Scan for the cell matching the given text and deliver its (x, y) coordinate at center. 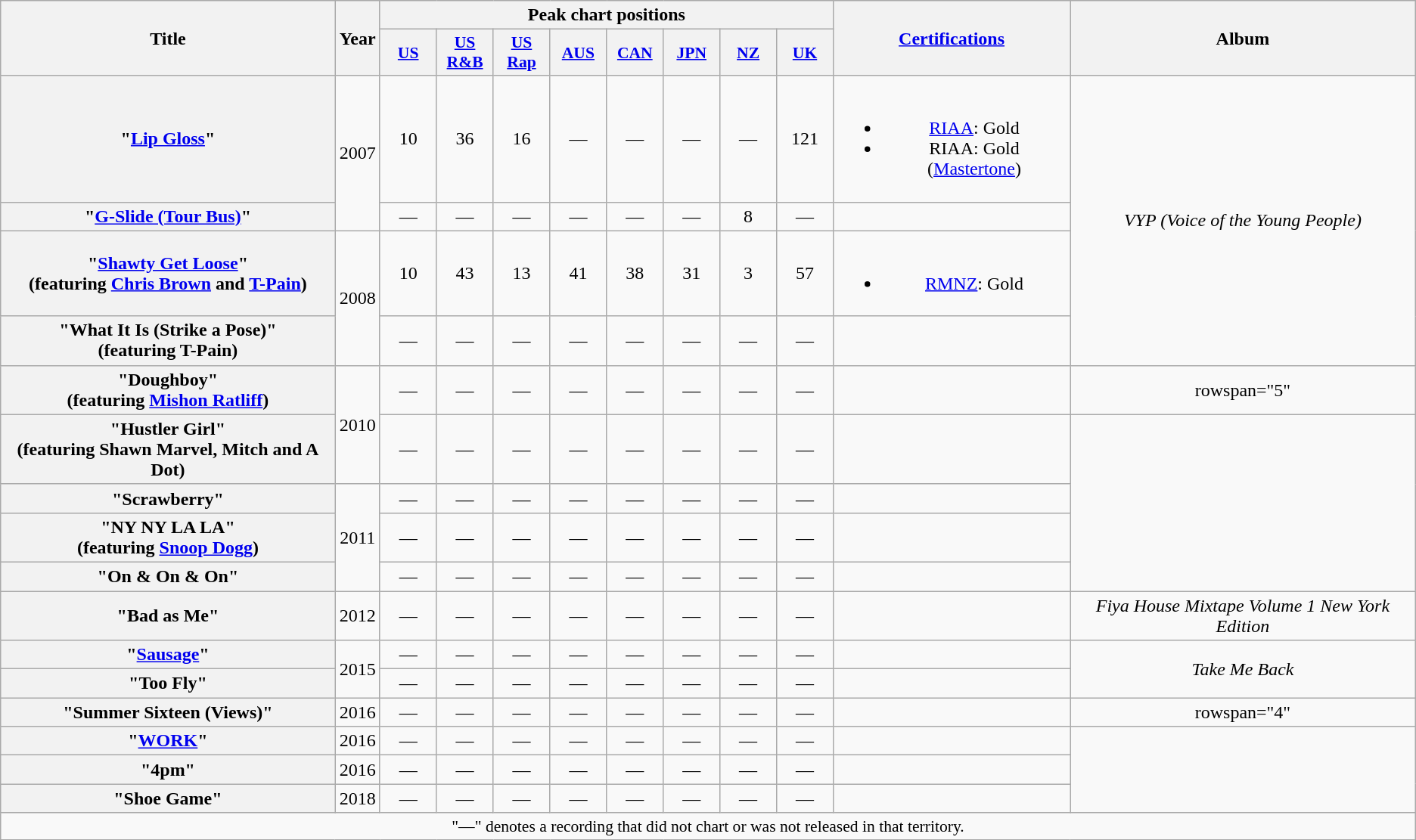
Certifications (952, 38)
"Bad as Me" (168, 615)
"G-Slide (Tour Bus)" (168, 216)
JPN (691, 53)
AUS (578, 53)
2007 (357, 153)
2011 (357, 537)
"Hustler Girl"(featuring Shawn Marvel, Mitch and A Dot) (168, 449)
Title (168, 38)
"Shawty Get Loose"(featuring Chris Brown and T-Pain) (168, 274)
57 (805, 274)
3 (749, 274)
13 (522, 274)
USR&B (464, 53)
"—" denotes a recording that did not chart or was not released in that territory. (708, 826)
"On & On & On" (168, 576)
2012 (357, 615)
NZ (749, 53)
"What It Is (Strike a Pose)"(featuring T-Pain) (168, 340)
31 (691, 274)
"Summer Sixteen (Views)" (168, 712)
"WORK" (168, 741)
2010 (357, 425)
VYP (Voice of the Young People) (1244, 221)
36 (464, 139)
Year (357, 38)
Peak chart positions (607, 15)
Take Me Back (1244, 669)
43 (464, 274)
"Shoe Game" (168, 798)
"Scrawberry" (168, 498)
"4pm" (168, 770)
121 (805, 139)
UK (805, 53)
38 (635, 274)
RMNZ: Gold (952, 274)
2008 (357, 298)
Album (1244, 38)
"Doughboy"(featuring Mishon Ratliff) (168, 390)
"Lip Gloss" (168, 139)
Fiya House Mixtape Volume 1 New York Edition (1244, 615)
16 (522, 139)
CAN (635, 53)
rowspan="5" (1244, 390)
2018 (357, 798)
US (408, 53)
41 (578, 274)
USRap (522, 53)
"Too Fly" (168, 683)
"Sausage" (168, 655)
2015 (357, 669)
rowspan="4" (1244, 712)
8 (749, 216)
RIAA: GoldRIAA: Gold (Mastertone) (952, 139)
"NY NY LA LA"(featuring Snoop Dogg) (168, 537)
